Extract the (X, Y) coordinate from the center of the cell holding the provided text.  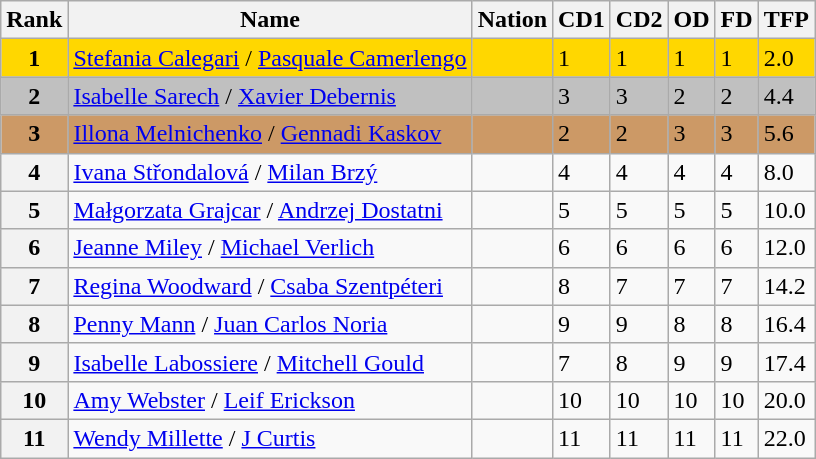
20.0 (786, 400)
FD (736, 20)
Illona Melnichenko / Gennadi Kaskov (270, 134)
CD2 (639, 20)
22.0 (786, 438)
Isabelle Labossiere / Mitchell Gould (270, 362)
TFP (786, 20)
Jeanne Miley / Michael Verlich (270, 248)
4.4 (786, 96)
14.2 (786, 286)
10.0 (786, 210)
2.0 (786, 58)
16.4 (786, 324)
Amy Webster / Leif Erickson (270, 400)
Penny Mann / Juan Carlos Noria (270, 324)
8.0 (786, 172)
Rank (34, 20)
Nation (512, 20)
Ivana Střondalová / Milan Brzý (270, 172)
Regina Woodward / Csaba Szentpéteri (270, 286)
Małgorzata Grajcar / Andrzej Dostatni (270, 210)
CD1 (582, 20)
Isabelle Sarech / Xavier Debernis (270, 96)
Name (270, 20)
5.6 (786, 134)
Stefania Calegari / Pasquale Camerlengo (270, 58)
OD (692, 20)
17.4 (786, 362)
12.0 (786, 248)
Wendy Millette / J Curtis (270, 438)
